Return (X, Y) of the center of cell containing provided text 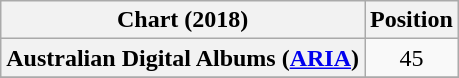
45 (412, 58)
Position (412, 20)
Australian Digital Albums (ARIA) (183, 58)
Chart (2018) (183, 20)
